Identify which cell holds the provided text, then report its (X, Y) central coordinate. 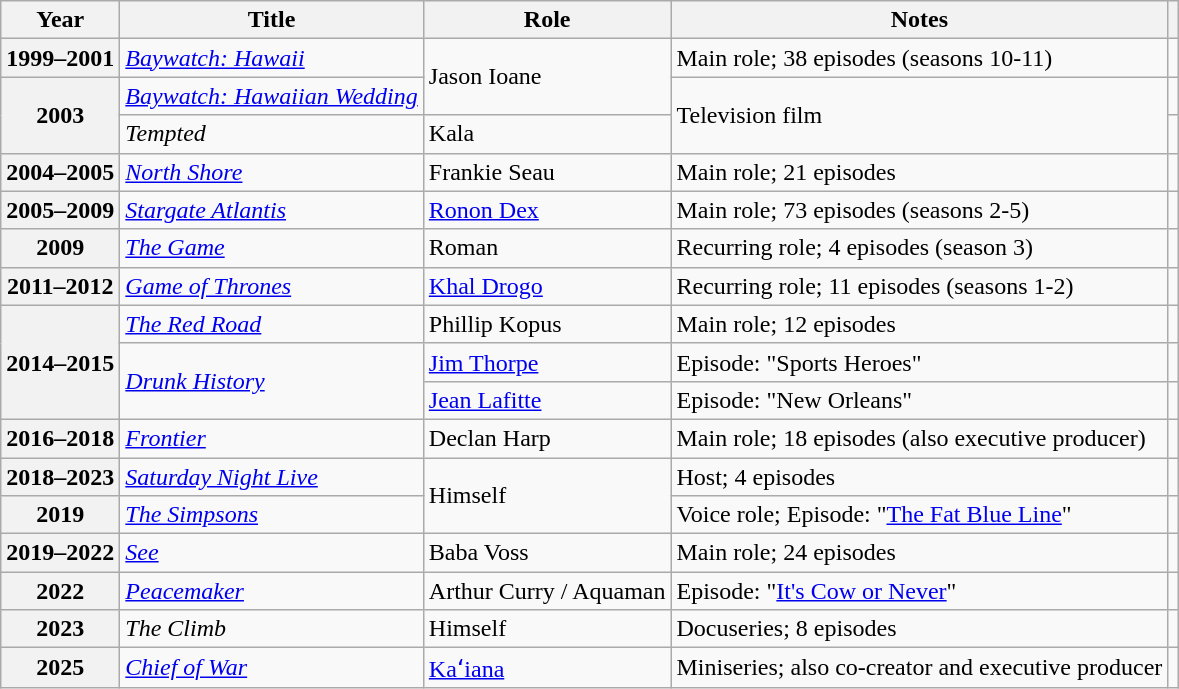
The Game (272, 248)
2004–2005 (60, 172)
2011–2012 (60, 286)
2009 (60, 248)
Title (272, 20)
Miniseries; also co-creator and executive producer (920, 668)
1999–2001 (60, 58)
The Red Road (272, 324)
Role (547, 20)
2022 (60, 591)
Baba Voss (547, 553)
Jim Thorpe (547, 362)
Chief of War (272, 668)
Declan Harp (547, 438)
Main role; 18 episodes (also executive producer) (920, 438)
Drunk History (272, 381)
Main role; 38 episodes (seasons 10-11) (920, 58)
Television film (920, 115)
Khal Drogo (547, 286)
2019 (60, 515)
Jean Lafitte (547, 400)
2023 (60, 629)
Main role; 24 episodes (920, 553)
Voice role; Episode: "The Fat Blue Line" (920, 515)
Ronon Dex (547, 210)
Peacemaker (272, 591)
Baywatch: Hawaii (272, 58)
Frankie Seau (547, 172)
Episode: "It's Cow or Never" (920, 591)
Host; 4 episodes (920, 477)
Docuseries; 8 episodes (920, 629)
Stargate Atlantis (272, 210)
Jason Ioane (547, 77)
2014–2015 (60, 362)
Episode: "New Orleans" (920, 400)
2025 (60, 668)
Baywatch: Hawaiian Wedding (272, 96)
2003 (60, 115)
Main role; 21 episodes (920, 172)
Tempted (272, 134)
Roman (547, 248)
Main role; 73 episodes (seasons 2-5) (920, 210)
Notes (920, 20)
2005–2009 (60, 210)
Episode: "Sports Heroes" (920, 362)
2016–2018 (60, 438)
The Climb (272, 629)
The Simpsons (272, 515)
Kala (547, 134)
Frontier (272, 438)
North Shore (272, 172)
Main role; 12 episodes (920, 324)
Recurring role; 11 episodes (seasons 1-2) (920, 286)
Recurring role; 4 episodes (season 3) (920, 248)
2019–2022 (60, 553)
Kaʻiana (547, 668)
Game of Thrones (272, 286)
Arthur Curry / Aquaman (547, 591)
Phillip Kopus (547, 324)
Saturday Night Live (272, 477)
See (272, 553)
2018–2023 (60, 477)
Year (60, 20)
